Output the [x, y] coordinate of the center of the cell containing the given text.  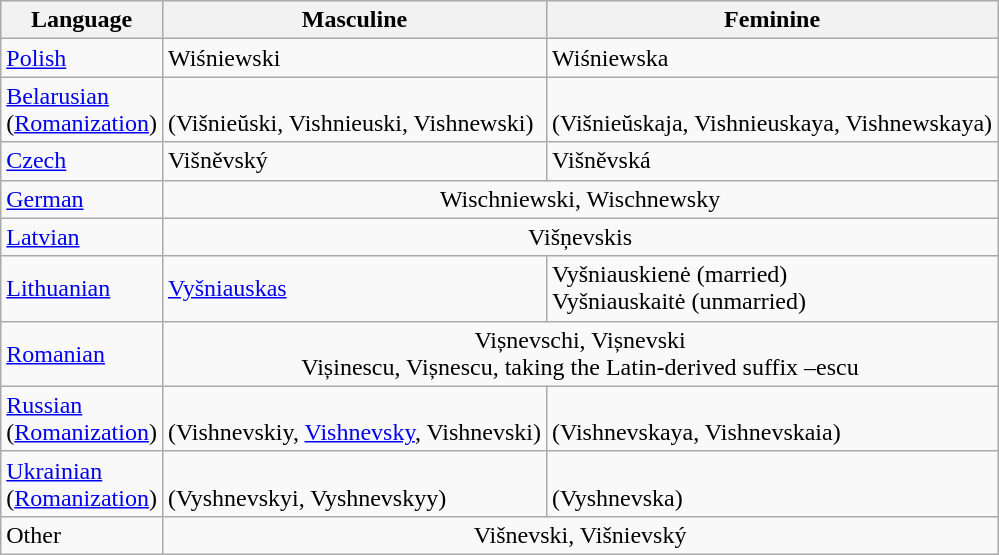
Polish [82, 58]
Latvian [82, 237]
Vyšniauskas [354, 288]
Vișnevschi, VișnevskiVișinescu, Vișnescu, taking the Latin-derived suffix –escu [580, 354]
(Višnieŭski, Vishnieuski, Vishnewski) [354, 110]
Masculine [354, 20]
Russian (Romanization) [82, 418]
Višněvská [772, 161]
Višnevski, Višnievský [580, 535]
German [82, 199]
Feminine [772, 20]
Language [82, 20]
Czech [82, 161]
(Vyshnevskyi, Vyshnevskyy) [354, 484]
Višněvský [354, 161]
(Vyshnevska) [772, 484]
(Vishnevskaya, Vishnevskaia) [772, 418]
Lithuanian [82, 288]
Wischniewski, Wischnewsky [580, 199]
Romanian [82, 354]
Vyšniauskienė (married) Vyšniauskaitė (unmarried) [772, 288]
Višņevskis [580, 237]
Wiśniewski [354, 58]
(Višnieŭskaja, Vishnieuskaya, Vishnewskaya) [772, 110]
Other [82, 535]
Ukrainian (Romanization) [82, 484]
Belarusian (Romanization) [82, 110]
(Vishnevskiy, Vishnevsky, Vishnevski) [354, 418]
Wiśniewska [772, 58]
